Find where the given text appears and provide that cell's center as (X, Y) coordinate. 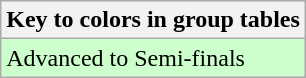
Key to colors in group tables (154, 20)
Advanced to Semi-finals (154, 58)
